Determine the (x, y) coordinate at the center of the cell enclosing the given text.  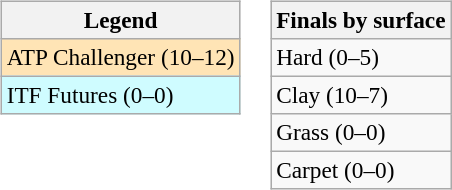
Hard (0–5) (361, 57)
ITF Futures (0–0) (120, 95)
ATP Challenger (10–12) (120, 57)
Legend (120, 20)
Grass (0–0) (361, 133)
Carpet (0–0) (361, 171)
Clay (10–7) (361, 95)
Finals by surface (361, 20)
